Pinpoint the cell where the given text exists, returning its [x, y] midpoint coordinate. 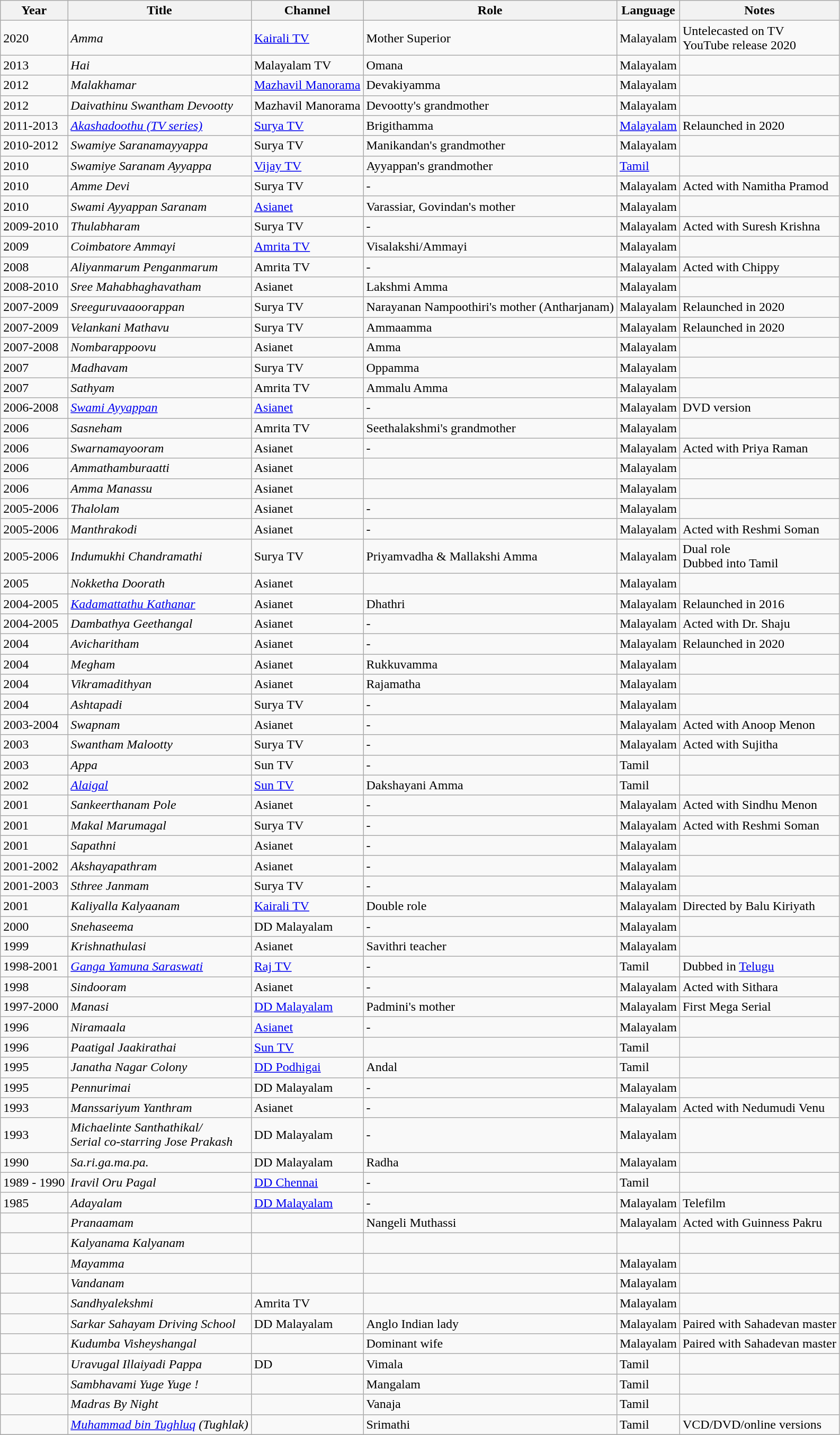
Malayalam TV [307, 65]
Sa.ri.ga.ma.pa. [159, 1162]
Sreeguruvaaoorappan [159, 307]
Mayamma [159, 1263]
Manasi [159, 1007]
Sambhavami Yuge Yuge ! [159, 1384]
Madras By Night [159, 1404]
Kalyanama Kalyanam [159, 1243]
2009 [34, 246]
Nombarappoovu [159, 347]
Channel [307, 11]
Ayyappan's grandmother [490, 166]
Malakhamar [159, 85]
Muhammad bin Tughluq (Tughlak) [159, 1424]
2000 [34, 926]
Sasneham [159, 428]
Ammathamburaatti [159, 468]
Savithri teacher [490, 947]
Swamiye Saranamayyappa [159, 146]
Paatigal Jaakirathai [159, 1047]
2020 [34, 38]
Mother Superior [490, 38]
Acted with Sujitha [759, 745]
2002 [34, 785]
Swantham Malootty [159, 745]
Daivathinu Swantham Devootty [159, 105]
Rukkuvamma [490, 664]
Niramaala [159, 1027]
Dakshayani Amma [490, 785]
Sankeerthanam Pole [159, 805]
Vijay TV [307, 166]
Dominant wife [490, 1344]
Uravugal Illaiyadi Pappa [159, 1364]
Snehaseema [159, 926]
2010-2012 [34, 146]
Akashadoothu (TV series) [159, 126]
Sree Mahabhaghavatham [159, 287]
Srimathi [490, 1424]
Acted with Priya Raman [759, 448]
Swami Ayyappan [159, 408]
1990 [34, 1162]
VCD/DVD/online versions [759, 1424]
Swami Ayyappan Saranam [159, 206]
Swamiye Saranam Ayyappa [159, 166]
Sapathni [159, 845]
Manthrakodi [159, 529]
1985 [34, 1202]
Varassiar, Govindan's mother [490, 206]
Seethalakshmi's grandmother [490, 428]
2009-2010 [34, 226]
2007-2008 [34, 347]
Sthree Janmam [159, 886]
Velankani Mathavu [159, 327]
Acted with Sindhu Menon [759, 805]
1997-2000 [34, 1007]
Pranaamam [159, 1223]
Acted with Guinness Pakru [759, 1223]
Coimbatore Ammayi [159, 246]
2006-2008 [34, 408]
Andal [490, 1067]
Padmini's mother [490, 1007]
Michaelinte Santhathikal/Serial co-starring Jose Prakash [159, 1135]
Nokketha Doorath [159, 583]
Manikandan's grandmother [490, 146]
2003-2004 [34, 725]
Role [490, 11]
Amme Devi [159, 186]
Janatha Nagar Colony [159, 1067]
Lakshmi Amma [490, 287]
1989 - 1990 [34, 1182]
1998 [34, 987]
Swarnamayooram [159, 448]
Devootty's grandmother [490, 105]
Ammalu Amma [490, 388]
DD Podhigai [307, 1067]
Akshayapathram [159, 866]
Appa [159, 765]
Acted with Anoop Menon [759, 725]
2001-2003 [34, 886]
Acted with Suresh Krishna [759, 226]
Vanaja [490, 1404]
Visalakshi/Ammayi [490, 246]
Acted with Sithara [759, 987]
Kadamattathu Kathanar [159, 603]
Vikramadithyan [159, 684]
Sarkar Sahayam Driving School [159, 1324]
Rajamatha [490, 684]
Oppamma [490, 368]
Sathyam [159, 388]
Pennurimai [159, 1088]
DVD version [759, 408]
Dual roleDubbed into Tamil [759, 556]
Indumukhi Chandramathi [159, 556]
Makal Marumagal [159, 825]
Megham [159, 664]
Thalolam [159, 509]
Alaigal [159, 785]
Kaliyalla Kalyaanam [159, 906]
Raj TV [307, 967]
2013 [34, 65]
2011-2013 [34, 126]
Anglo Indian lady [490, 1324]
DD Chennai [307, 1182]
Language [648, 11]
Dambathya Geethangal [159, 624]
Double role [490, 906]
2005 [34, 583]
Adayalam [159, 1202]
Ammaamma [490, 327]
Madhavam [159, 368]
Acted with Nedumudi Venu [759, 1108]
Title [159, 11]
Ganga Yamuna Saraswati [159, 967]
1999 [34, 947]
Relaunched in 2016 [759, 603]
Narayanan Nampoothiri's mother (Antharjanam) [490, 307]
Aliyanmarum Penganmarum [159, 266]
Priyamvadha & Mallakshi Amma [490, 556]
DD [307, 1364]
Radha [490, 1162]
Omana [490, 65]
Brigithamma [490, 126]
Acted with Namitha Pramod [759, 186]
Vandanam [159, 1284]
Thulabharam [159, 226]
Telefilm [759, 1202]
First Mega Serial [759, 1007]
Year [34, 11]
Kudumba Visheyshangal [159, 1344]
Acted with Dr. Shaju [759, 624]
Amma Manassu [159, 488]
Manssariyum Yanthram [159, 1108]
Dhathri [490, 603]
Nangeli Muthassi [490, 1223]
1998-2001 [34, 967]
Acted with Chippy [759, 266]
Iravil Oru Pagal [159, 1182]
Hai [159, 65]
Krishnathulasi [159, 947]
Directed by Balu Kiriyath [759, 906]
Mangalam [490, 1384]
2008-2010 [34, 287]
Vimala [490, 1364]
2001-2002 [34, 866]
Devakiyamma [490, 85]
Ashtapadi [159, 705]
Swapnam [159, 725]
Dubbed in Telugu [759, 967]
Notes [759, 11]
Untelecasted on TV YouTube release 2020 [759, 38]
Avicharitham [159, 644]
Sindooram [159, 987]
2008 [34, 266]
Sandhyalekshmi [159, 1304]
